Find where the given text appears and provide that cell's center as [X, Y] coordinate. 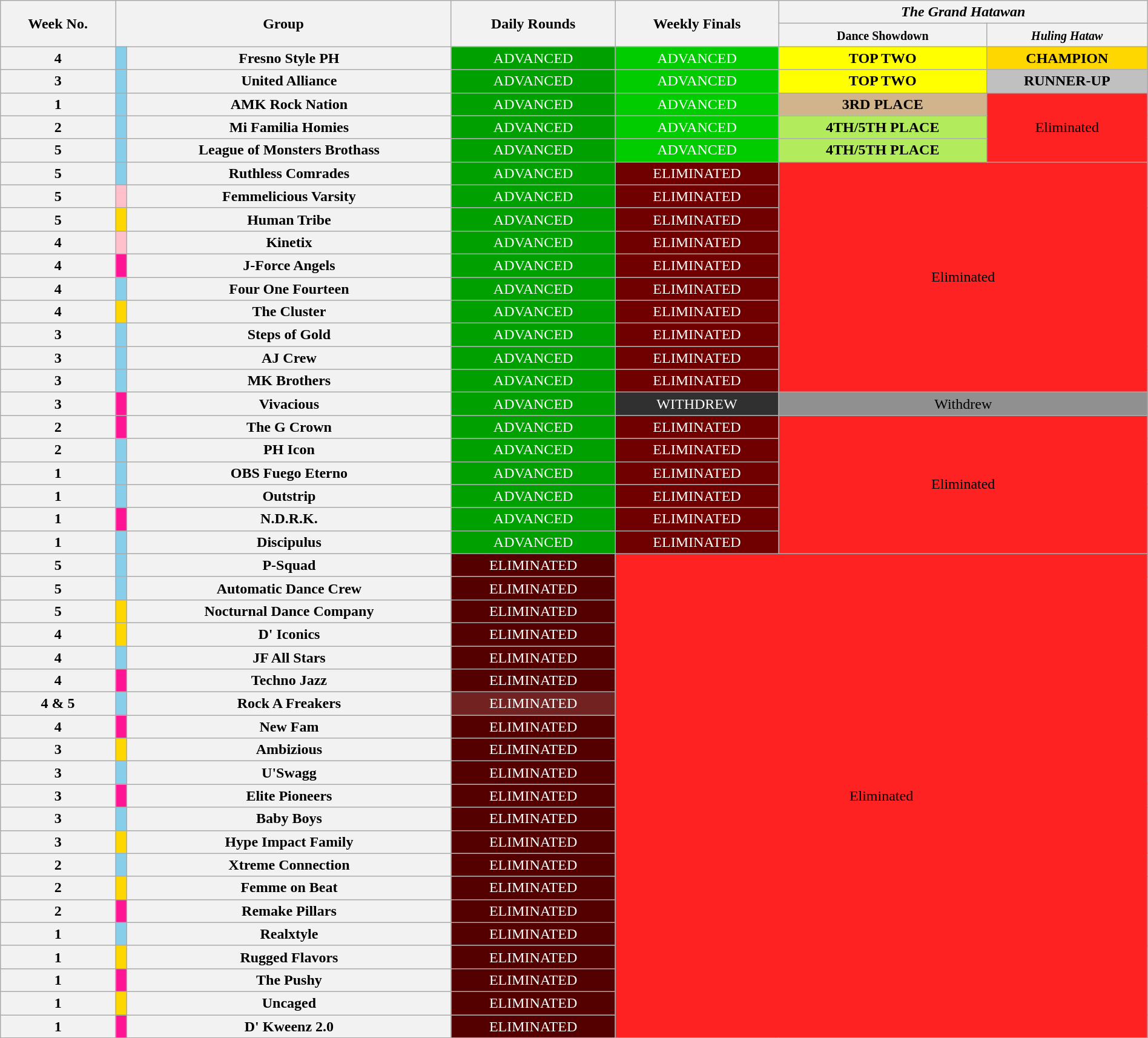
Group [283, 24]
Discipulus [289, 542]
Mi Familia Homies [289, 127]
Rock A Freakers [289, 704]
Kinetix [289, 242]
Hype Impact Family [289, 842]
The Grand Hatawan [963, 12]
Outstrip [289, 496]
Baby Boys [289, 819]
Fresno Style PH [289, 58]
Human Tribe [289, 219]
Ambizious [289, 750]
D' Kweenz 2.0 [289, 1026]
AJ Crew [289, 358]
J-Force Angels [289, 265]
OBS Fuego Eterno [289, 473]
Ruthless Comrades [289, 173]
Withdrew [963, 404]
PH Icon [289, 450]
Steps of Gold [289, 335]
Rugged Flavors [289, 957]
RUNNER-UP [1067, 81]
CHAMPION [1067, 58]
Uncaged [289, 1003]
Xtreme Connection [289, 865]
Four One Fourteen [289, 289]
4 & 5 [58, 704]
N.D.R.K. [289, 519]
Remake Pillars [289, 911]
Automatic Dance Crew [289, 588]
New Fam [289, 727]
Realxtyle [289, 934]
Nocturnal Dance Company [289, 611]
Weekly Finals [697, 24]
League of Monsters Brothass [289, 150]
The G Crown [289, 427]
AMK Rock Nation [289, 104]
Vivacious [289, 404]
United Alliance [289, 81]
WITHDREW [697, 404]
JF All Stars [289, 657]
Dance Showdown [883, 35]
Huling Hataw [1067, 35]
Week No. [58, 24]
Elite Pioneers [289, 796]
The Cluster [289, 312]
Femme on Beat [289, 888]
The Pushy [289, 980]
D' Iconics [289, 634]
P-Squad [289, 565]
U'Swagg [289, 773]
Techno Jazz [289, 681]
3RD PLACE [883, 104]
Femmelicious Varsity [289, 196]
Daily Rounds [533, 24]
MK Brothers [289, 381]
